Find where the given text appears and provide that cell's center as [X, Y] coordinate. 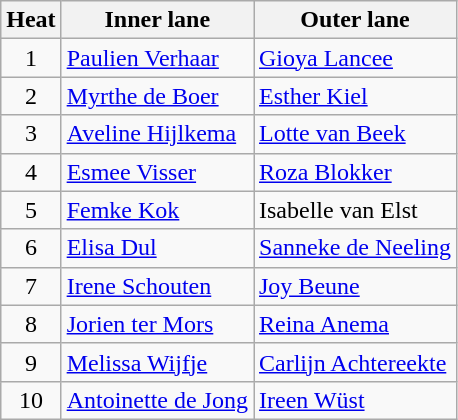
7 [31, 286]
Gioya Lancee [356, 58]
Inner lane [157, 20]
8 [31, 324]
5 [31, 210]
Joy Beune [356, 286]
3 [31, 134]
Heat [31, 20]
Melissa Wijfje [157, 362]
2 [31, 96]
Reina Anema [356, 324]
Aveline Hijlkema [157, 134]
1 [31, 58]
Ireen Wüst [356, 400]
Femke Kok [157, 210]
10 [31, 400]
Esther Kiel [356, 96]
9 [31, 362]
Carlijn Achtereekte [356, 362]
4 [31, 172]
Esmee Visser [157, 172]
Elisa Dul [157, 248]
Isabelle van Elst [356, 210]
Sanneke de Neeling [356, 248]
Paulien Verhaar [157, 58]
6 [31, 248]
Outer lane [356, 20]
Lotte van Beek [356, 134]
Roza Blokker [356, 172]
Jorien ter Mors [157, 324]
Irene Schouten [157, 286]
Antoinette de Jong [157, 400]
Myrthe de Boer [157, 96]
